Search for the cell housing the specified text and yield its (x, y) center coordinate. 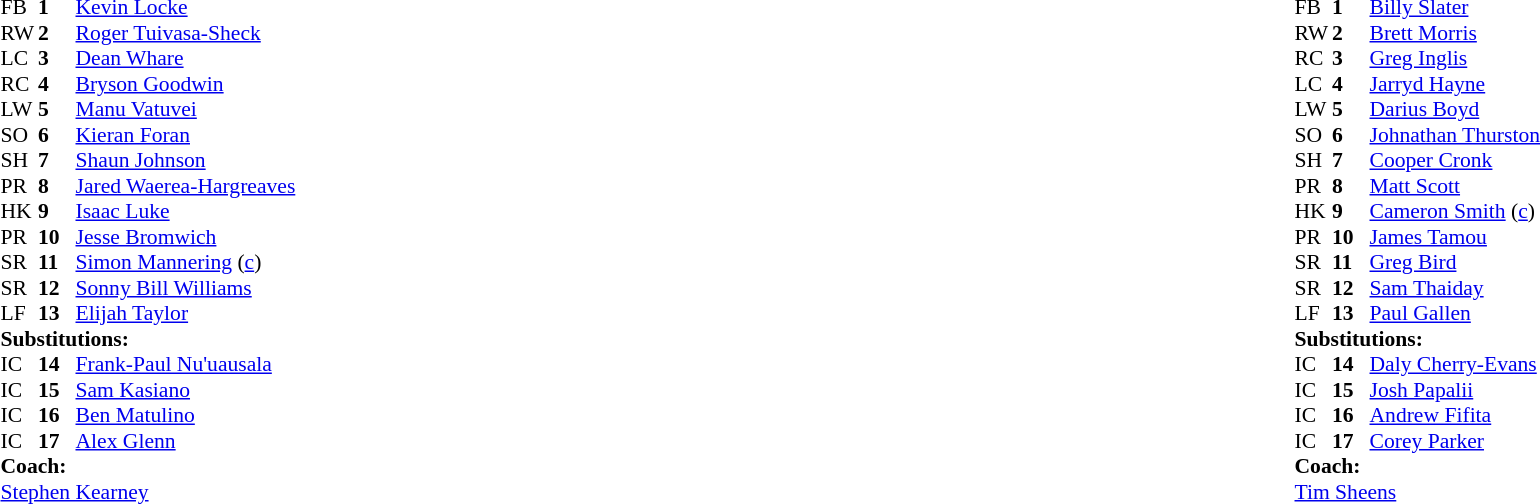
Cooper Cronk (1455, 161)
Simon Mannering (c) (186, 263)
Elijah Taylor (186, 313)
James Tamou (1455, 237)
Paul Gallen (1455, 313)
Jared Waerea-Hargreaves (186, 186)
Frank-Paul Nu'uausala (186, 365)
Sam Thaiday (1455, 288)
Matt Scott (1455, 186)
Sonny Bill Williams (186, 288)
Daly Cherry-Evans (1455, 365)
Sam Kasiano (186, 390)
Andrew Fifita (1455, 415)
Isaac Luke (186, 211)
Corey Parker (1455, 441)
Brett Morris (1455, 33)
Alex Glenn (186, 441)
Dean Whare (186, 59)
Josh Papalii (1455, 390)
Manu Vatuvei (186, 109)
Cameron Smith (c) (1455, 211)
Bryson Goodwin (186, 84)
Ben Matulino (186, 415)
Roger Tuivasa-Sheck (186, 33)
Kieran Foran (186, 135)
Greg Bird (1455, 263)
Jesse Bromwich (186, 237)
Darius Boyd (1455, 109)
Shaun Johnson (186, 161)
Jarryd Hayne (1455, 84)
Greg Inglis (1455, 59)
Johnathan Thurston (1455, 135)
